Extract the (x, y) coordinate from the center of the cell holding the provided text.  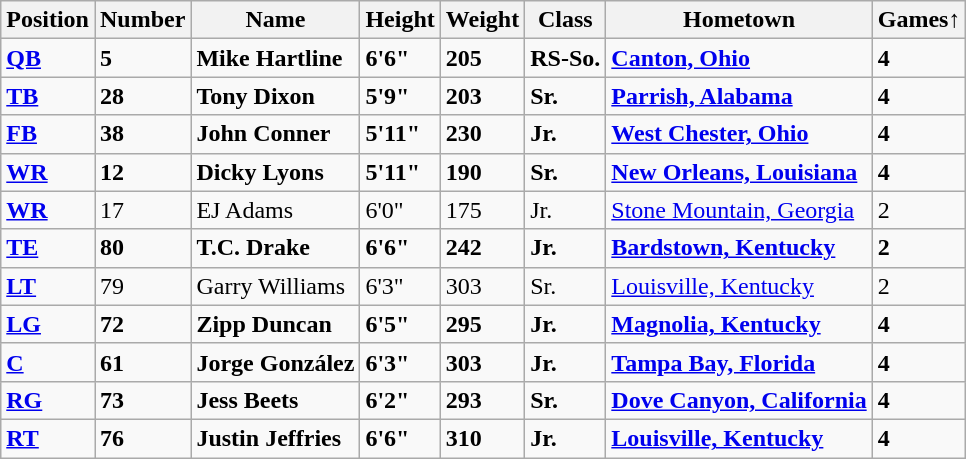
New Orleans, Louisiana (739, 172)
West Chester, Ohio (739, 134)
Justin Jeffries (276, 438)
Zipp Duncan (276, 324)
5 (142, 58)
38 (142, 134)
73 (142, 400)
203 (482, 96)
Dicky Lyons (276, 172)
RT (48, 438)
Height (400, 20)
Weight (482, 20)
230 (482, 134)
76 (142, 438)
John Conner (276, 134)
6'2" (400, 400)
T.C. Drake (276, 248)
Dove Canyon, California (739, 400)
Garry Williams (276, 286)
Magnolia, Kentucky (739, 324)
Mike Hartline (276, 58)
LT (48, 286)
12 (142, 172)
RG (48, 400)
Hometown (739, 20)
Parrish, Alabama (739, 96)
Bardstown, Kentucky (739, 248)
Position (48, 20)
28 (142, 96)
Canton, Ohio (739, 58)
242 (482, 248)
190 (482, 172)
205 (482, 58)
Tony Dixon (276, 96)
Tampa Bay, Florida (739, 362)
6'0" (400, 210)
5'9" (400, 96)
72 (142, 324)
C (48, 362)
17 (142, 210)
Number (142, 20)
FB (48, 134)
293 (482, 400)
175 (482, 210)
QB (48, 58)
EJ Adams (276, 210)
TB (48, 96)
Name (276, 20)
LG (48, 324)
Jorge González (276, 362)
310 (482, 438)
6'5" (400, 324)
Jess Beets (276, 400)
Stone Mountain, Georgia (739, 210)
80 (142, 248)
Games↑ (919, 20)
295 (482, 324)
61 (142, 362)
79 (142, 286)
TE (48, 248)
Class (566, 20)
RS-So. (566, 58)
